Determine the (x, y) coordinate at the center of the cell enclosing the given text.  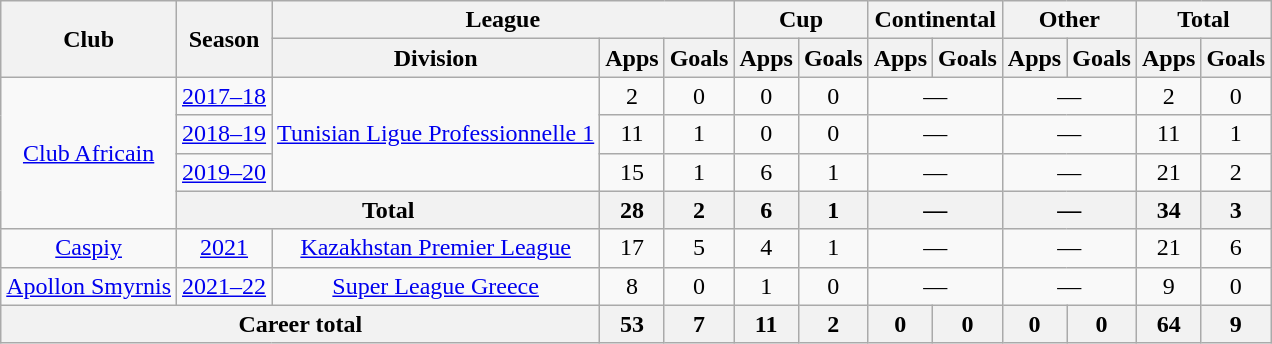
Tunisian Ligue Professionnelle 1 (436, 134)
League (503, 20)
2017–18 (224, 96)
5 (699, 248)
2019–20 (224, 172)
Kazakhstan Premier League (436, 248)
2021 (224, 248)
Apollon Smyrnis (89, 286)
Division (436, 58)
7 (699, 324)
64 (1168, 324)
Club Africain (89, 153)
34 (1168, 210)
17 (632, 248)
Season (224, 39)
4 (766, 248)
15 (632, 172)
Cup (801, 20)
Club (89, 39)
53 (632, 324)
Other (1069, 20)
28 (632, 210)
Caspiy (89, 248)
3 (1236, 210)
Career total (300, 324)
2018–19 (224, 134)
8 (632, 286)
Super League Greece (436, 286)
2021–22 (224, 286)
Continental (935, 20)
